Capture the cell that displays the provided text and extract its (X, Y) central coordinate. 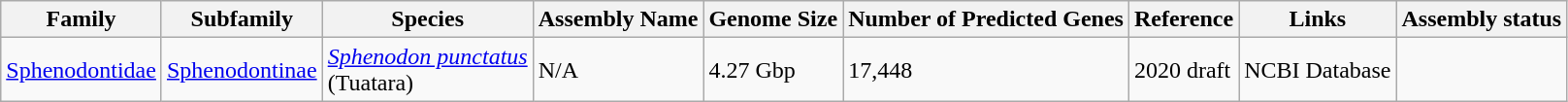
17,448 (986, 70)
Assembly status (1482, 19)
Species (427, 19)
Sphenodon punctatus(Tuatara) (427, 70)
NCBI Database (1318, 70)
Reference (1184, 19)
2020 draft (1184, 70)
Number of Predicted Genes (986, 19)
Links (1318, 19)
Subfamily (242, 19)
4.27 Gbp (773, 70)
Sphenodontinae (242, 70)
N/A (618, 70)
Assembly Name (618, 19)
Sphenodontidae (82, 70)
Genome Size (773, 19)
Family (82, 19)
